Extract the (x, y) coordinate from the center of the cell holding the provided text.  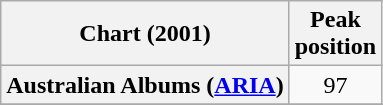
Australian Albums (ARIA) (145, 85)
97 (335, 85)
Chart (2001) (145, 34)
Peakposition (335, 34)
